Determine the (x, y) coordinate at the center of the cell enclosing the given text.  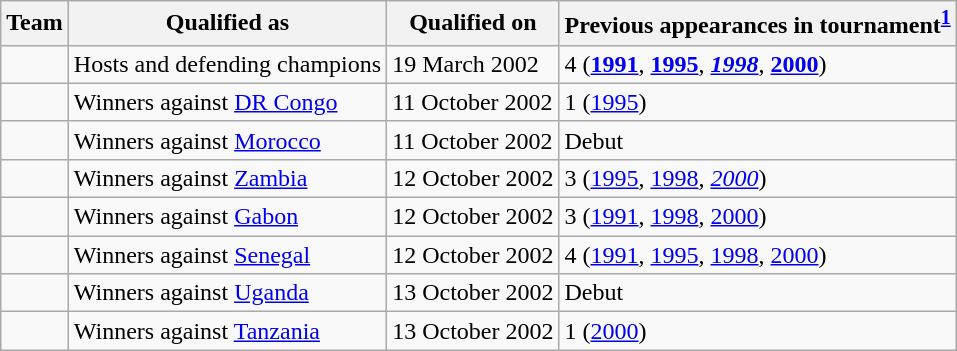
Previous appearances in tournament1 (758, 24)
3 (1991, 1998, 2000) (758, 217)
Team (35, 24)
Winners against Senegal (227, 255)
Winners against Gabon (227, 217)
Winners against Tanzania (227, 331)
19 March 2002 (473, 64)
1 (1995) (758, 102)
1 (2000) (758, 331)
Qualified on (473, 24)
Hosts and defending champions (227, 64)
Winners against Uganda (227, 293)
3 (1995, 1998, 2000) (758, 178)
Qualified as (227, 24)
Winners against Zambia (227, 178)
Winners against DR Congo (227, 102)
Winners against Morocco (227, 140)
